Identify which cell holds the provided text, then report its (x, y) central coordinate. 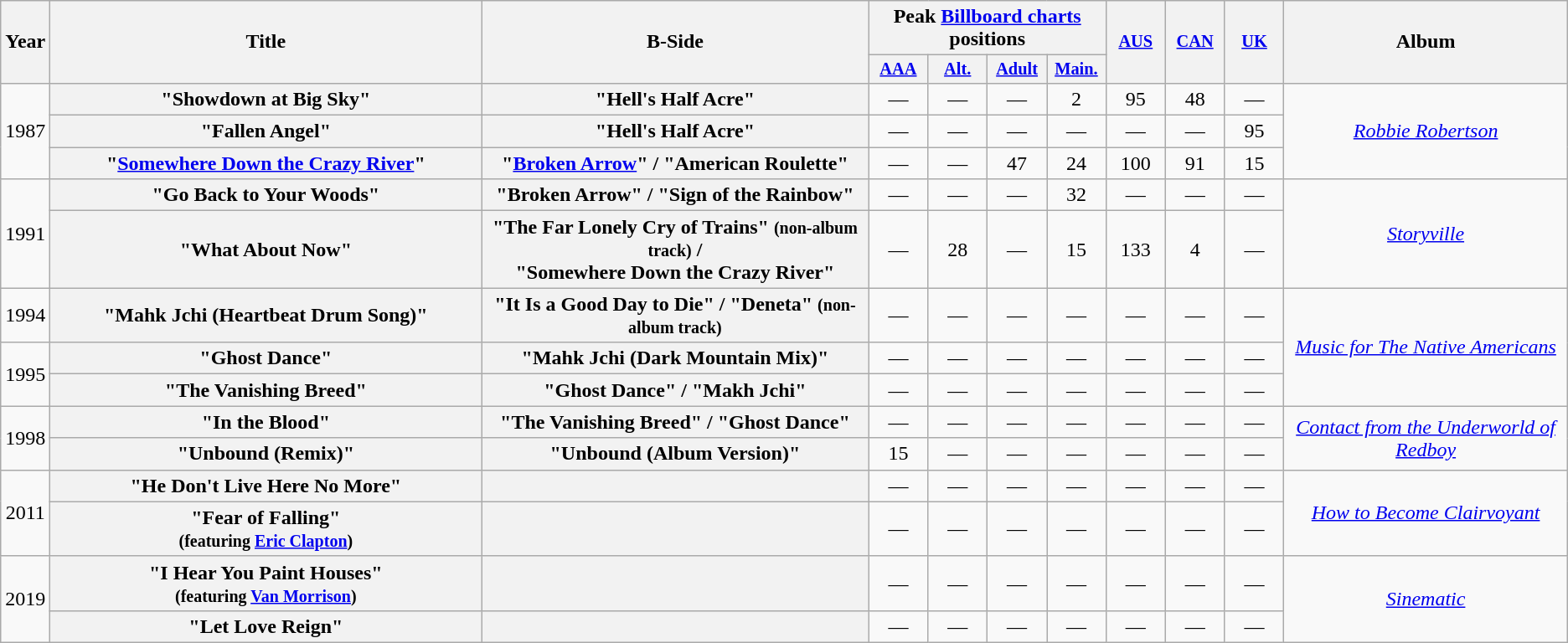
"Fallen Angel" (266, 131)
100 (1136, 163)
32 (1077, 195)
24 (1077, 163)
4 (1194, 249)
"Unbound (Remix)" (266, 454)
"The Vanishing Breed" (266, 390)
Main. (1077, 69)
"Somewhere Down the Crazy River" (266, 163)
Album (1426, 42)
2019 (25, 599)
How to Become Clairvoyant (1426, 512)
133 (1136, 249)
1995 (25, 374)
CAN (1194, 42)
Robbie Robertson (1426, 131)
1987 (25, 131)
Sinematic (1426, 599)
B-Side (675, 42)
"Broken Arrow" / "American Roulette" (675, 163)
2 (1077, 99)
Storyville (1426, 234)
"Let Love Reign" (266, 626)
"Broken Arrow" / "Sign of the Rainbow" (675, 195)
Alt. (958, 69)
47 (1017, 163)
91 (1194, 163)
"What About Now" (266, 249)
Contact from the Underworld of Redboy (1426, 438)
"Go Back to Your Woods" (266, 195)
Music for The Native Americans (1426, 347)
UK (1255, 42)
"Mahk Jchi (Heartbeat Drum Song)" (266, 315)
"The Far Lonely Cry of Trains" (non-album track) /"Somewhere Down the Crazy River" (675, 249)
2011 (25, 512)
"Mahk Jchi (Dark Mountain Mix)" (675, 358)
AAA (898, 69)
"He Don't Live Here No More" (266, 486)
Title (266, 42)
"Unbound (Album Version)" (675, 454)
"Fear of Falling" (featuring Eric Clapton) (266, 529)
Year (25, 42)
"The Vanishing Breed" / "Ghost Dance" (675, 422)
Adult (1017, 69)
"Ghost Dance" (266, 358)
Peak Billboard charts positions (987, 28)
1994 (25, 315)
"It Is a Good Day to Die" / "Deneta" (non-album track) (675, 315)
"I Hear You Paint Houses" (featuring Van Morrison) (266, 583)
28 (958, 249)
AUS (1136, 42)
"In the Blood" (266, 422)
"Ghost Dance" / "Makh Jchi" (675, 390)
"Showdown at Big Sky" (266, 99)
1991 (25, 234)
48 (1194, 99)
1998 (25, 438)
